Locate the cell with the specified text and output its (X, Y) center coordinate. 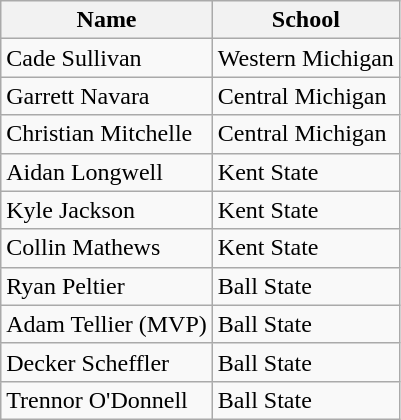
School (306, 20)
Ryan Peltier (107, 286)
Trennor O'Donnell (107, 400)
Christian Mitchelle (107, 134)
Aidan Longwell (107, 172)
Western Michigan (306, 58)
Garrett Navara (107, 96)
Collin Mathews (107, 248)
Cade Sullivan (107, 58)
Adam Tellier (MVP) (107, 324)
Name (107, 20)
Decker Scheffler (107, 362)
Kyle Jackson (107, 210)
